Identify which cell holds the provided text, then report its [x, y] central coordinate. 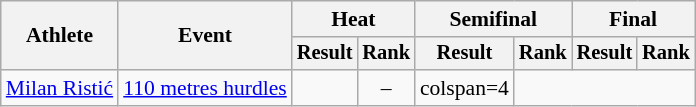
Event [205, 36]
Milan Ristić [60, 88]
Heat [354, 19]
Semifinal [494, 19]
110 metres hurdles [205, 88]
– [386, 88]
Athlete [60, 36]
Final [634, 19]
colspan=4 [464, 88]
